Identify which cell holds the provided text, then report its (X, Y) central coordinate. 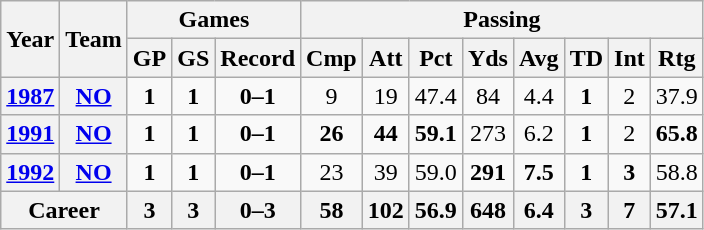
1987 (30, 96)
84 (488, 96)
Year (30, 39)
Avg (538, 58)
648 (488, 210)
6.2 (538, 134)
Att (386, 58)
47.4 (436, 96)
Record (258, 58)
6.4 (538, 210)
0–3 (258, 210)
57.1 (676, 210)
9 (332, 96)
Yds (488, 58)
GS (194, 58)
23 (332, 172)
44 (386, 134)
Rtg (676, 58)
GP (149, 58)
102 (386, 210)
1992 (30, 172)
TD (586, 58)
65.8 (676, 134)
37.9 (676, 96)
7.5 (538, 172)
26 (332, 134)
39 (386, 172)
291 (488, 172)
59.1 (436, 134)
Team (94, 39)
59.0 (436, 172)
Pct (436, 58)
58.8 (676, 172)
19 (386, 96)
Int (630, 58)
Cmp (332, 58)
Passing (502, 20)
7 (630, 210)
4.4 (538, 96)
1991 (30, 134)
58 (332, 210)
56.9 (436, 210)
Career (64, 210)
273 (488, 134)
Games (214, 20)
